Extract the [X, Y] coordinate from the center of the cell holding the provided text.  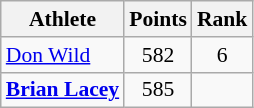
585 [158, 90]
Points [158, 19]
Rank [222, 19]
582 [158, 55]
Don Wild [62, 55]
Athlete [62, 19]
Brian Lacey [62, 90]
6 [222, 55]
